For the text-containing cell, return its midpoint in [X, Y] coordinate format. 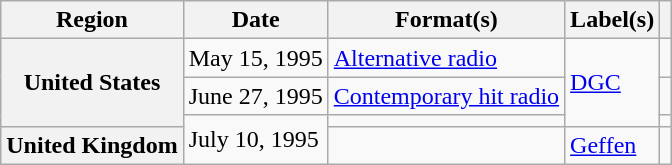
May 15, 1995 [256, 58]
Alternative radio [446, 58]
June 27, 1995 [256, 96]
Label(s) [612, 20]
Date [256, 20]
United Kingdom [92, 145]
DGC [612, 82]
Geffen [612, 145]
Contemporary hit radio [446, 96]
July 10, 1995 [256, 140]
Region [92, 20]
United States [92, 82]
Format(s) [446, 20]
